Detect which cell encompasses the target text, then output its (X, Y) center coordinate. 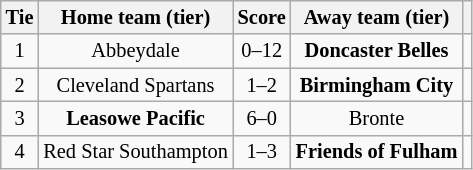
Red Star Southampton (135, 152)
6–0 (262, 118)
Abbeydale (135, 51)
Doncaster Belles (377, 51)
0–12 (262, 51)
2 (20, 85)
Tie (20, 17)
1–2 (262, 85)
Leasowe Pacific (135, 118)
4 (20, 152)
Birmingham City (377, 85)
1 (20, 51)
1–3 (262, 152)
3 (20, 118)
Friends of Fulham (377, 152)
Home team (tier) (135, 17)
Bronte (377, 118)
Cleveland Spartans (135, 85)
Away team (tier) (377, 17)
Score (262, 17)
